Determine the (X, Y) coordinate at the center of the cell enclosing the given text.  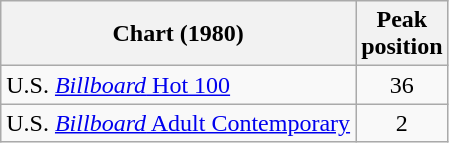
36 (402, 85)
2 (402, 123)
U.S. Billboard Hot 100 (178, 85)
Peakposition (402, 34)
Chart (1980) (178, 34)
U.S. Billboard Adult Contemporary (178, 123)
